Provide the [X, Y] coordinate of the cell's center where the given text is located.  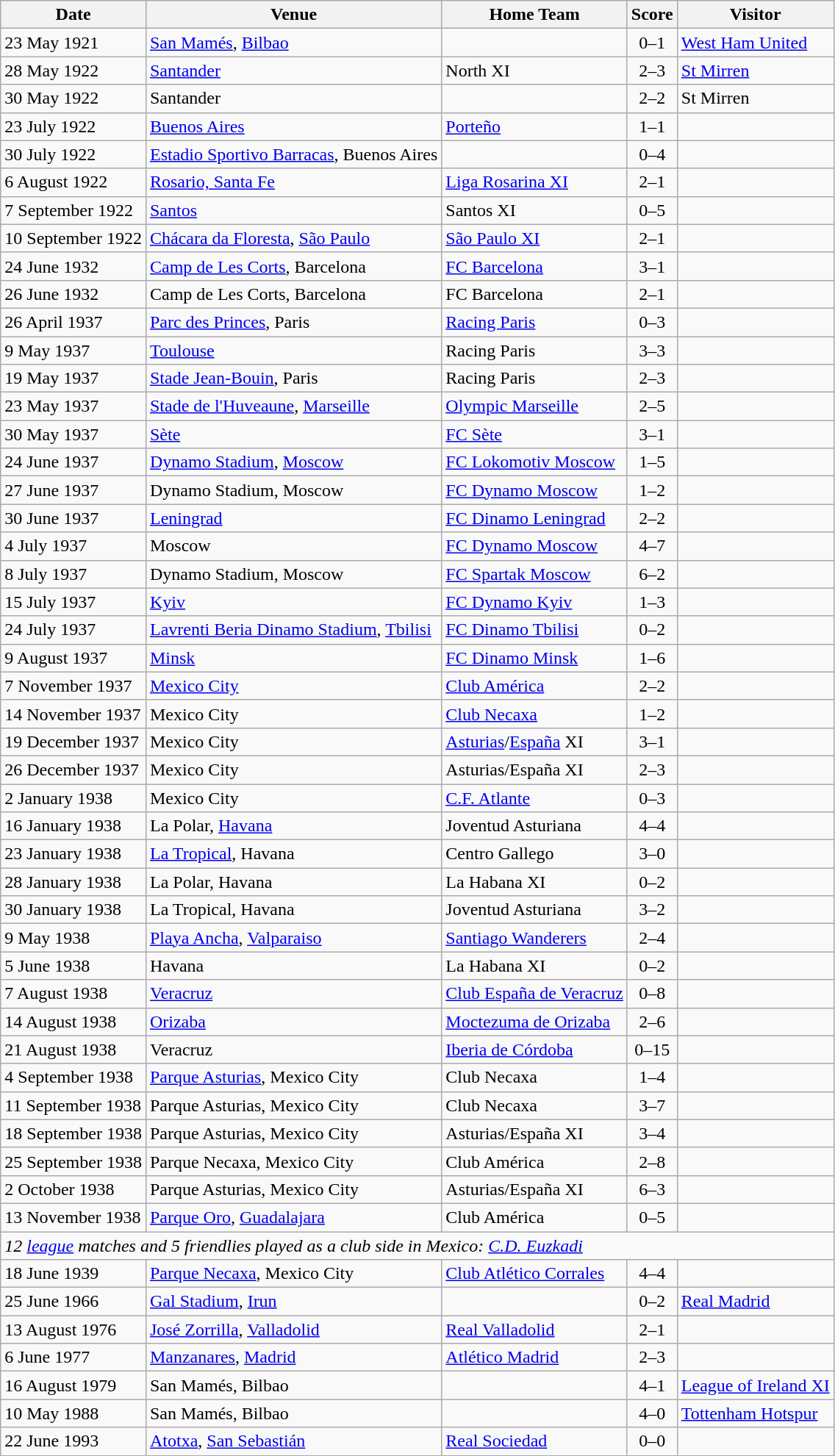
Real Madrid [756, 1302]
13 August 1976 [74, 1330]
Liga Rosarina XI [535, 182]
2 January 1938 [74, 797]
Santos [293, 210]
Minsk [293, 658]
3–0 [652, 854]
Atlético Madrid [535, 1358]
26 December 1937 [74, 770]
1–1 [652, 126]
6 August 1922 [74, 182]
9 August 1937 [74, 658]
Sète [293, 434]
18 June 1939 [74, 1274]
Club España de Veracruz [535, 994]
FC Dinamo Tbilisi [535, 630]
Score [652, 15]
16 August 1979 [74, 1385]
7 November 1937 [74, 686]
Real Valladolid [535, 1330]
2 October 1938 [74, 1189]
13 November 1938 [74, 1217]
19 May 1937 [74, 379]
1–4 [652, 1077]
Chácara da Floresta, São Paulo [293, 238]
14 November 1937 [74, 714]
0–8 [652, 994]
Iberia de Córdoba [535, 1050]
30 June 1937 [74, 518]
15 July 1937 [74, 602]
Kyiv [293, 602]
10 September 1922 [74, 238]
1–5 [652, 462]
4 July 1937 [74, 546]
2–8 [652, 1161]
Date [74, 15]
6–3 [652, 1189]
24 July 1937 [74, 630]
Havana [293, 966]
Porteño [535, 126]
2–5 [652, 406]
11 September 1938 [74, 1105]
Atotxa, San Sebastián [293, 1441]
3–2 [652, 910]
Lavrenti Beria Dinamo Stadium, Tbilisi [293, 630]
6 June 1977 [74, 1358]
Venue [293, 15]
25 June 1966 [74, 1302]
2–6 [652, 1022]
Stade Jean-Bouin, Paris [293, 379]
Santos XI [535, 210]
Toulouse [293, 351]
26 June 1932 [74, 294]
21 August 1938 [74, 1050]
6–2 [652, 574]
Club Atlético Corrales [535, 1274]
Home Team [535, 15]
12 league matches and 5 friendlies played as a club side in Mexico: C.D. Euzkadi [417, 1246]
Estadio Sportivo Barracas, Buenos Aires [293, 154]
FC Sète [535, 434]
José Zorrilla, Valladolid [293, 1330]
30 January 1938 [74, 910]
C.F. Atlante [535, 797]
FC Dynamo Kyiv [535, 602]
9 May 1937 [74, 351]
27 June 1937 [74, 490]
4–7 [652, 546]
Visitor [756, 15]
4 September 1938 [74, 1077]
8 July 1937 [74, 574]
0–4 [652, 154]
3–7 [652, 1105]
10 May 1988 [74, 1413]
Centro Gallego [535, 854]
North XI [535, 71]
7 September 1922 [74, 210]
2–4 [652, 938]
Moctezuma de Orizaba [535, 1022]
7 August 1938 [74, 994]
FC Lokomotiv Moscow [535, 462]
0–1 [652, 43]
0–0 [652, 1441]
24 June 1937 [74, 462]
Buenos Aires [293, 126]
São Paulo XI [535, 238]
16 January 1938 [74, 826]
26 April 1937 [74, 322]
Rosario, Santa Fe [293, 182]
Manzanares, Madrid [293, 1358]
0–15 [652, 1050]
5 June 1938 [74, 966]
14 August 1938 [74, 1022]
West Ham United [756, 43]
4–1 [652, 1385]
FC Dinamo Minsk [535, 658]
Moscow [293, 546]
18 September 1938 [74, 1133]
28 January 1938 [74, 882]
30 May 1922 [74, 98]
Parque Oro, Guadalajara [293, 1217]
25 September 1938 [74, 1161]
FC Spartak Moscow [535, 574]
23 January 1938 [74, 854]
Playa Ancha, Valparaiso [293, 938]
FC Dinamo Leningrad [535, 518]
3–3 [652, 351]
19 December 1937 [74, 742]
Stade de l'Huveaune, Marseille [293, 406]
Gal Stadium, Irun [293, 1302]
1–3 [652, 602]
Leningrad [293, 518]
Olympic Marseille [535, 406]
23 May 1921 [74, 43]
23 July 1922 [74, 126]
Orizaba [293, 1022]
9 May 1938 [74, 938]
4–0 [652, 1413]
30 May 1937 [74, 434]
3–4 [652, 1133]
Real Sociedad [535, 1441]
League of Ireland XI [756, 1385]
22 June 1993 [74, 1441]
Santiago Wanderers [535, 938]
24 June 1932 [74, 266]
30 July 1922 [74, 154]
23 May 1937 [74, 406]
1–6 [652, 658]
Tottenham Hotspur [756, 1413]
28 May 1922 [74, 71]
Parc des Princes, Paris [293, 322]
